Scan for the cell matching the given text and deliver its [X, Y] coordinate at center. 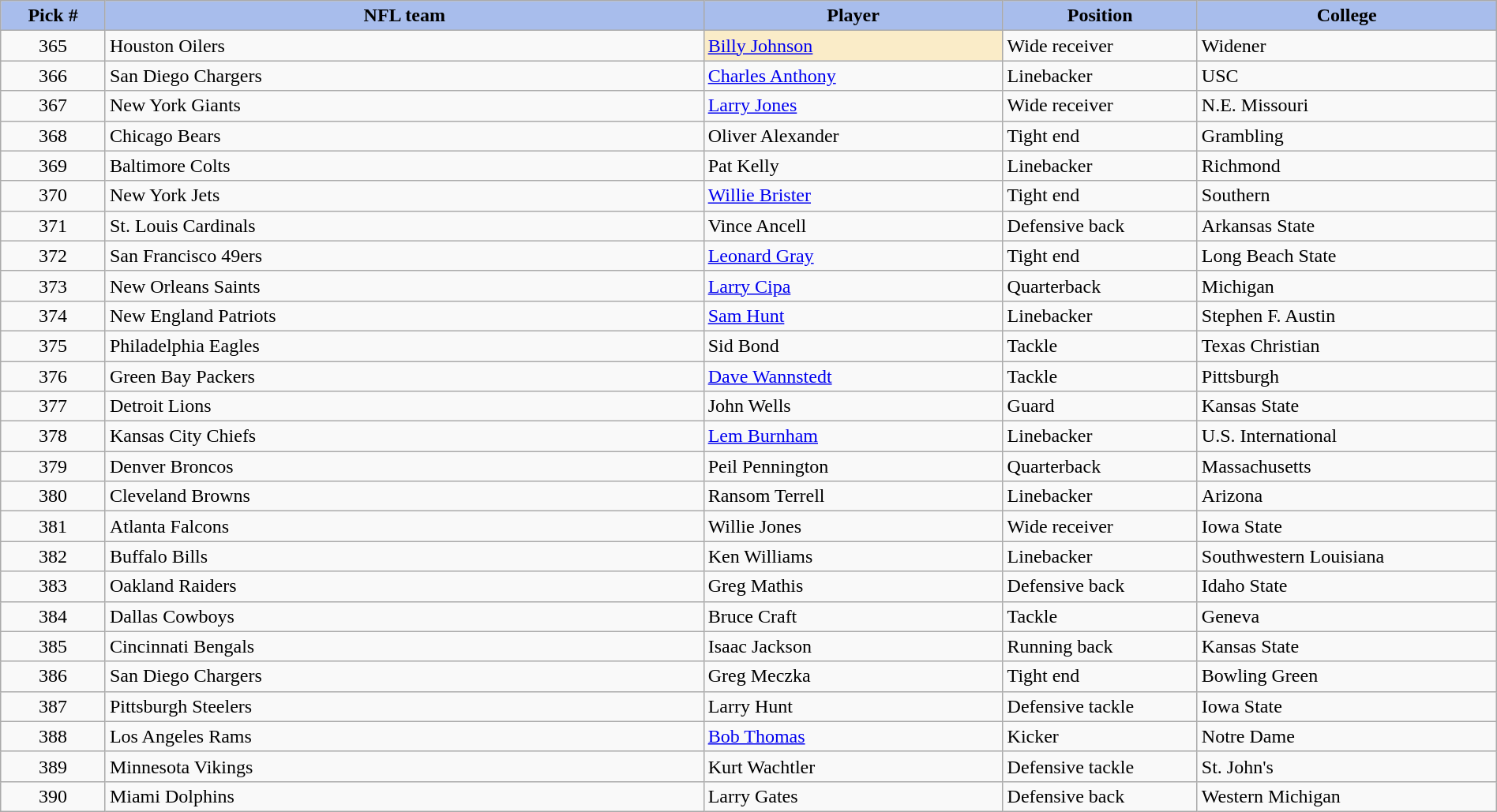
Arizona [1347, 496]
Larry Hunt [853, 706]
Pat Kelly [853, 166]
378 [54, 436]
U.S. International [1347, 436]
St. Louis Cardinals [404, 226]
College [1347, 16]
Pittsburgh Steelers [404, 706]
Long Beach State [1347, 256]
373 [54, 286]
384 [54, 616]
New Orleans Saints [404, 286]
385 [54, 646]
Cincinnati Bengals [404, 646]
Bowling Green [1347, 676]
387 [54, 706]
Charles Anthony [853, 76]
Dave Wannstedt [853, 376]
Stephen F. Austin [1347, 316]
Green Bay Packers [404, 376]
376 [54, 376]
NFL team [404, 16]
Kicker [1100, 736]
Dallas Cowboys [404, 616]
379 [54, 466]
Chicago Bears [404, 136]
Billy Johnson [853, 46]
389 [54, 766]
Willie Brister [853, 196]
Michigan [1347, 286]
Widener [1347, 46]
San Francisco 49ers [404, 256]
Southern [1347, 196]
386 [54, 676]
383 [54, 586]
Miami Dolphins [404, 796]
Western Michigan [1347, 796]
Houston Oilers [404, 46]
New York Jets [404, 196]
Denver Broncos [404, 466]
USC [1347, 76]
369 [54, 166]
Sid Bond [853, 346]
372 [54, 256]
Pittsburgh [1347, 376]
Bob Thomas [853, 736]
Oliver Alexander [853, 136]
Ken Williams [853, 556]
Baltimore Colts [404, 166]
381 [54, 526]
Grambling [1347, 136]
Richmond [1347, 166]
New York Giants [404, 106]
Guard [1100, 406]
Oakland Raiders [404, 586]
377 [54, 406]
Larry Cipa [853, 286]
Philadelphia Eagles [404, 346]
367 [54, 106]
Leonard Gray [853, 256]
371 [54, 226]
Los Angeles Rams [404, 736]
Massachusetts [1347, 466]
Larry Jones [853, 106]
Geneva [1347, 616]
368 [54, 136]
388 [54, 736]
Position [1100, 16]
374 [54, 316]
366 [54, 76]
Minnesota Vikings [404, 766]
Southwestern Louisiana [1347, 556]
Bruce Craft [853, 616]
New England Patriots [404, 316]
Idaho State [1347, 586]
Kansas City Chiefs [404, 436]
390 [54, 796]
N.E. Missouri [1347, 106]
Vince Ancell [853, 226]
Larry Gates [853, 796]
Sam Hunt [853, 316]
John Wells [853, 406]
380 [54, 496]
Ransom Terrell [853, 496]
Willie Jones [853, 526]
St. John's [1347, 766]
365 [54, 46]
Peil Pennington [853, 466]
Buffalo Bills [404, 556]
Kurt Wachtler [853, 766]
Running back [1100, 646]
370 [54, 196]
Greg Mathis [853, 586]
Isaac Jackson [853, 646]
Detroit Lions [404, 406]
Notre Dame [1347, 736]
Atlanta Falcons [404, 526]
Lem Burnham [853, 436]
382 [54, 556]
Cleveland Browns [404, 496]
375 [54, 346]
Arkansas State [1347, 226]
Pick # [54, 16]
Texas Christian [1347, 346]
Greg Meczka [853, 676]
Player [853, 16]
